Scan for the cell matching the given text and deliver its [X, Y] coordinate at center. 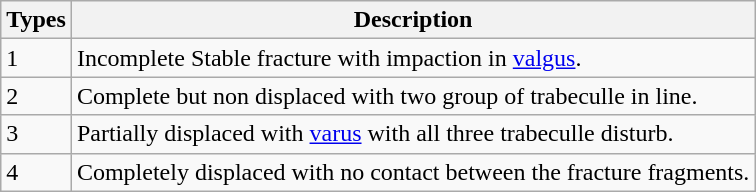
4 [36, 172]
3 [36, 134]
2 [36, 96]
1 [36, 58]
Types [36, 20]
Description [412, 20]
Completely displaced with no contact between the fracture fragments. [412, 172]
Incomplete Stable fracture with impaction in valgus. [412, 58]
Partially displaced with varus with all three trabeculle disturb. [412, 134]
Complete but non displaced with two group of trabeculle in line. [412, 96]
